For the text-containing cell, return its midpoint in [x, y] coordinate format. 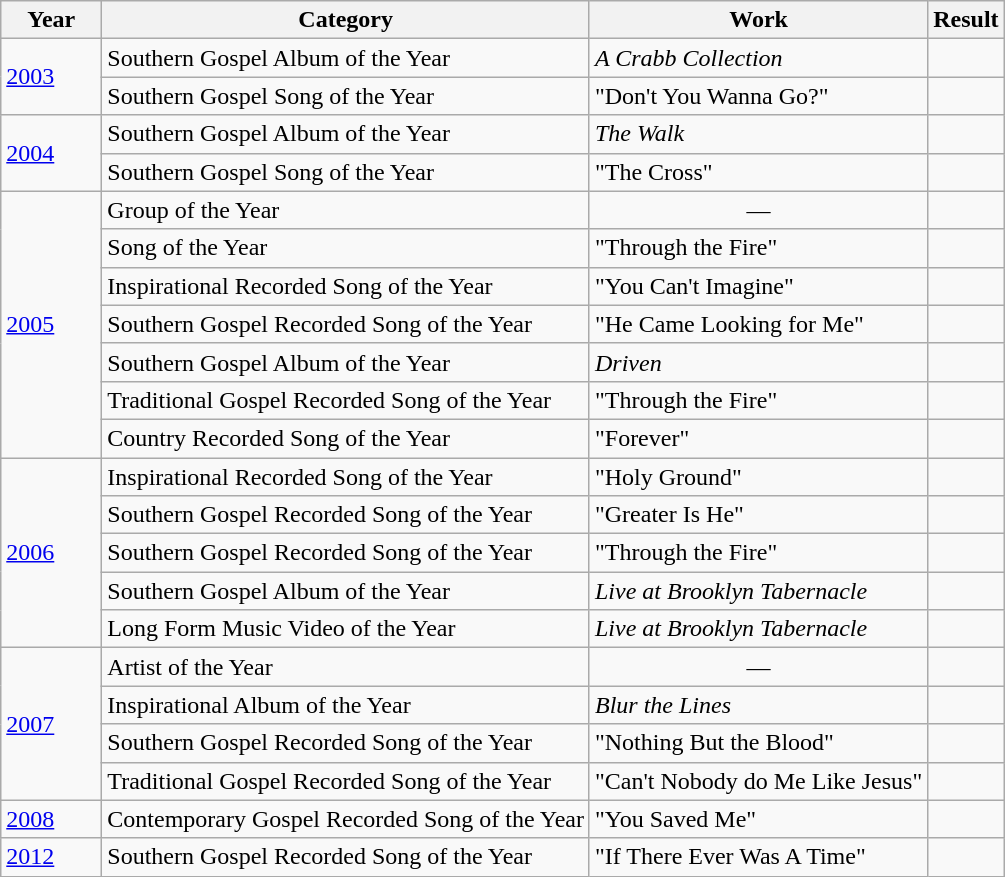
"Can't Nobody do Me Like Jesus" [758, 781]
Contemporary Gospel Recorded Song of the Year [346, 819]
"Forever" [758, 438]
2006 [52, 553]
"If There Ever Was A Time" [758, 857]
Blur the Lines [758, 705]
Artist of the Year [346, 667]
"Greater Is He" [758, 515]
Group of the Year [346, 210]
2004 [52, 153]
"You Can't Imagine" [758, 286]
"The Cross" [758, 172]
Result [966, 20]
Song of the Year [346, 248]
Inspirational Album of the Year [346, 705]
2003 [52, 77]
Category [346, 20]
2005 [52, 324]
2007 [52, 724]
"You Saved Me" [758, 819]
"Nothing But the Blood" [758, 743]
"Don't You Wanna Go?" [758, 96]
"He Came Looking for Me" [758, 324]
Country Recorded Song of the Year [346, 438]
Driven [758, 362]
Year [52, 20]
A Crabb Collection [758, 58]
"Holy Ground" [758, 477]
Long Form Music Video of the Year [346, 629]
2012 [52, 857]
Work [758, 20]
2008 [52, 819]
The Walk [758, 134]
